From the cell containing the given text, extract its center point as (X, Y) coordinate. 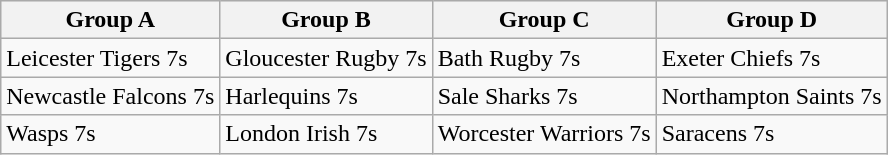
Group D (772, 20)
Harlequins 7s (326, 96)
Group B (326, 20)
Group A (110, 20)
Newcastle Falcons 7s (110, 96)
Exeter Chiefs 7s (772, 58)
Bath Rugby 7s (544, 58)
Gloucester Rugby 7s (326, 58)
Worcester Warriors 7s (544, 134)
London Irish 7s (326, 134)
Sale Sharks 7s (544, 96)
Group C (544, 20)
Saracens 7s (772, 134)
Northampton Saints 7s (772, 96)
Leicester Tigers 7s (110, 58)
Wasps 7s (110, 134)
